Locate the cell with the specified text and output its (X, Y) center coordinate. 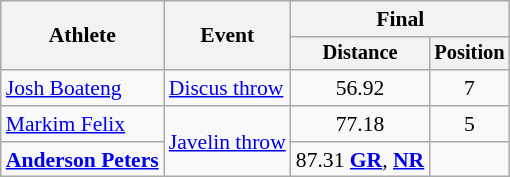
Javelin throw (228, 142)
Position (469, 54)
7 (469, 88)
Final (400, 19)
77.18 (360, 124)
5 (469, 124)
56.92 (360, 88)
Markim Felix (82, 124)
Josh Boateng (82, 88)
Discus throw (228, 88)
Distance (360, 54)
Athlete (82, 36)
Event (228, 36)
